Provide the [X, Y] coordinate of the cell's center where the given text is located.  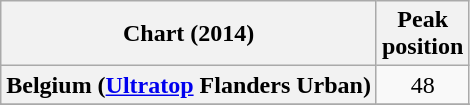
Chart (2014) [189, 34]
Belgium (Ultratop Flanders Urban) [189, 85]
Peakposition [422, 34]
48 [422, 85]
